Find where the given text appears and provide that cell's center as (x, y) coordinate. 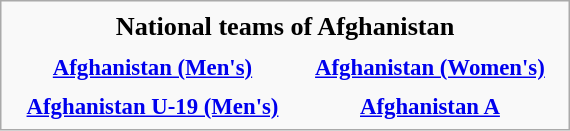
Afghanistan A (430, 107)
Afghanistan U-19 (Men's) (152, 107)
Afghanistan (Women's) (430, 68)
Afghanistan (Men's) (152, 68)
National teams of Afghanistan (285, 26)
